Return the (x, y) coordinate for the center point of the cell that contains the specified text.  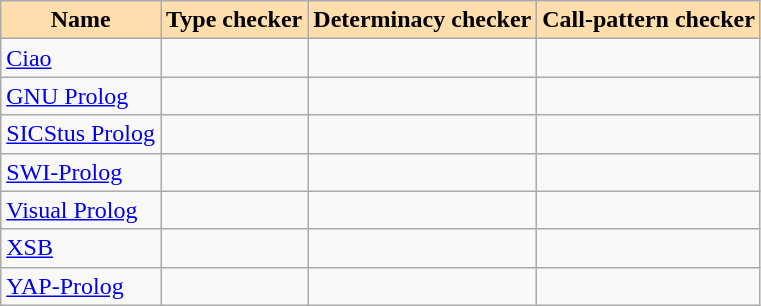
SICStus Prolog (81, 134)
XSB (81, 248)
Visual Prolog (81, 210)
Ciao (81, 58)
Call-pattern checker (649, 20)
Type checker (234, 20)
GNU Prolog (81, 96)
SWI-Prolog (81, 172)
YAP-Prolog (81, 286)
Name (81, 20)
Determinacy checker (422, 20)
